Find where the given text appears and provide that cell's center as (X, Y) coordinate. 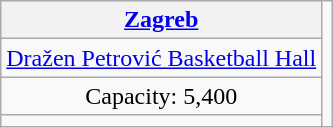
Zagreb (162, 20)
Dražen Petrović Basketball Hall (162, 58)
Capacity: 5,400 (162, 96)
